From the cell containing the given text, extract its center point as (x, y) coordinate. 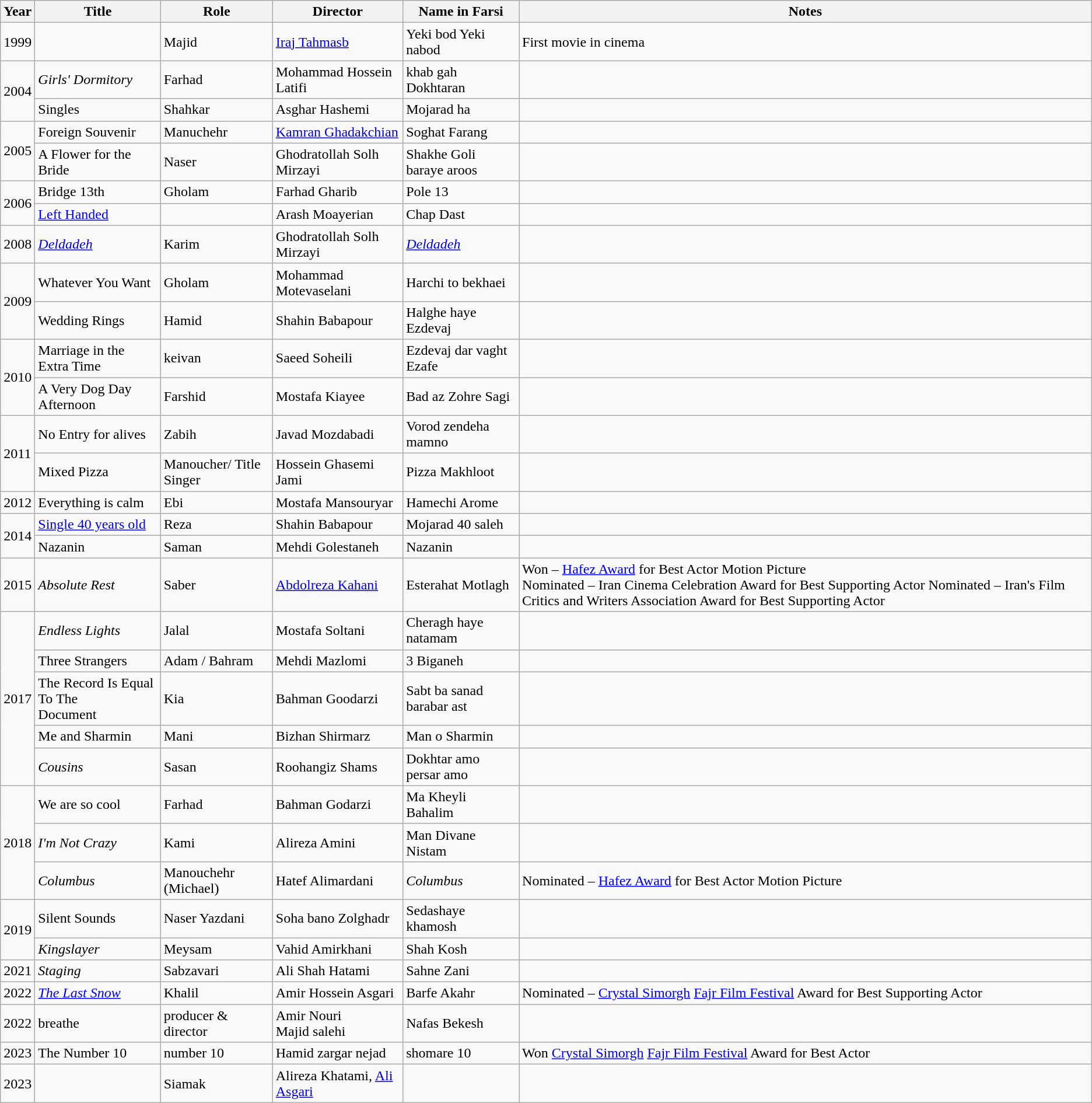
Soha bano Zolghadr (337, 919)
2019 (17, 929)
Vorod zendeha mamno (461, 434)
Iraj Tahmasb (337, 42)
breathe (98, 1024)
Zabih (216, 434)
The Last Snow (98, 993)
Nominated – Crystal Simorgh Fajr Film Festival Award for Best Supporting Actor (806, 993)
Karim (216, 244)
Mojarad ha (461, 110)
Ali Shah Hatami (337, 971)
Naser (216, 162)
Mostafa Kiayee (337, 396)
Javad Mozdabadi (337, 434)
Manoucher/ TitleSinger (216, 473)
Mojarad 40 saleh (461, 525)
Ghodratollah SolhMirzayi (337, 162)
Shahkar (216, 110)
Marriage in the Extra Time (98, 358)
Asghar Hashemi (337, 110)
I'm Not Crazy (98, 843)
Won Crystal Simorgh Fajr Film Festival Award for Best Actor (806, 1053)
Kia (216, 699)
Hossein Ghasemi Jami (337, 473)
We are so cool (98, 804)
Silent Sounds (98, 919)
Ebi (216, 502)
2008 (17, 244)
Esterahat Motlagh (461, 585)
Naser Yazdani (216, 919)
Saeed Soheili (337, 358)
A Very Dog Day Afternoon (98, 396)
Alireza Khatami, Ali Asgari (337, 1083)
2018 (17, 843)
Mehdi Golestaneh (337, 547)
keivan (216, 358)
Bahman Godarzi (337, 804)
Wedding Rings (98, 320)
Foreign Souvenir (98, 132)
Vahid Amirkhani (337, 948)
Me and Sharmin (98, 737)
Cousins (98, 767)
Bad az Zohre Sagi (461, 396)
2017 (17, 699)
Alireza Amini (337, 843)
No Entry for alives (98, 434)
1999 (17, 42)
Whatever You Want (98, 282)
Endless Lights (98, 630)
2021 (17, 971)
khab gah Dokhtaran (461, 79)
Farshid (216, 396)
Absolute Rest (98, 585)
The Record Is Equal To TheDocument (98, 699)
Shah Kosh (461, 948)
2005 (17, 151)
Jalal (216, 630)
Everything is calm (98, 502)
Mostafa Soltani (337, 630)
Farhad Gharib (337, 192)
Mohammad Hossein Latifi (337, 79)
Kingslayer (98, 948)
Man o Sharmin (461, 737)
shomare 10 (461, 1053)
Amir Hossein Asgari (337, 993)
Year (17, 12)
Three Strangers (98, 661)
Roohangiz Shams (337, 767)
2015 (17, 585)
Kamran Ghadakchian (337, 132)
Sahne Zani (461, 971)
Chap Dast (461, 214)
Sasan (216, 767)
Hamid (216, 320)
Arash Moayerian (337, 214)
Hamechi Arome (461, 502)
Halghe haye Ezdevaj (461, 320)
Mehdi Mazlomi (337, 661)
MohammadMotevaselani (337, 282)
Bizhan Shirmarz (337, 737)
Shakhe Goli baraye aroos (461, 162)
2006 (17, 203)
First movie in cinema (806, 42)
Sabzavari (216, 971)
Sedashaye khamosh (461, 919)
Saman (216, 547)
Soghat Farang (461, 132)
2011 (17, 453)
Manouchehr (Michael) (216, 880)
2012 (17, 502)
Majid (216, 42)
2004 (17, 91)
Hatef Alimardani (337, 880)
Name in Farsi (461, 12)
Mixed Pizza (98, 473)
Yeki bod Yeki nabod (461, 42)
Left Handed (98, 214)
Mostafa Mansouryar (337, 502)
Khalil (216, 993)
Dokhtar amo persar amo (461, 767)
Abdolreza Kahani (337, 585)
Pole 13 (461, 192)
2014 (17, 536)
Meysam (216, 948)
Single 40 years old (98, 525)
Notes (806, 12)
Cheragh haye natamam (461, 630)
number 10 (216, 1053)
Man Divane Nistam (461, 843)
Staging (98, 971)
Kami (216, 843)
Sabt ba sanad barabar ast (461, 699)
Ezdevaj dar vaght Ezafe (461, 358)
Manuchehr (216, 132)
Mani (216, 737)
Harchi to bekhaei (461, 282)
Ghodratollah Solh Mirzayi (337, 244)
A Flower for the Bride (98, 162)
2009 (17, 301)
producer & director (216, 1024)
Ma Kheyli Bahalim (461, 804)
2010 (17, 377)
Bridge 13th (98, 192)
Pizza Makhloot (461, 473)
Title (98, 12)
Nominated – Hafez Award for Best Actor Motion Picture (806, 880)
Nafas Bekesh (461, 1024)
Hamid zargar nejad (337, 1053)
Saber (216, 585)
Bahman Goodarzi (337, 699)
The Number 10 (98, 1053)
Director (337, 12)
Reza (216, 525)
Singles (98, 110)
3 Biganeh (461, 661)
Amir NouriMajid salehi (337, 1024)
Adam / Bahram (216, 661)
Role (216, 12)
Girls' Dormitory (98, 79)
Barfe Akahr (461, 993)
Siamak (216, 1083)
